Determine the [x, y] coordinate at the center of the cell enclosing the given text.  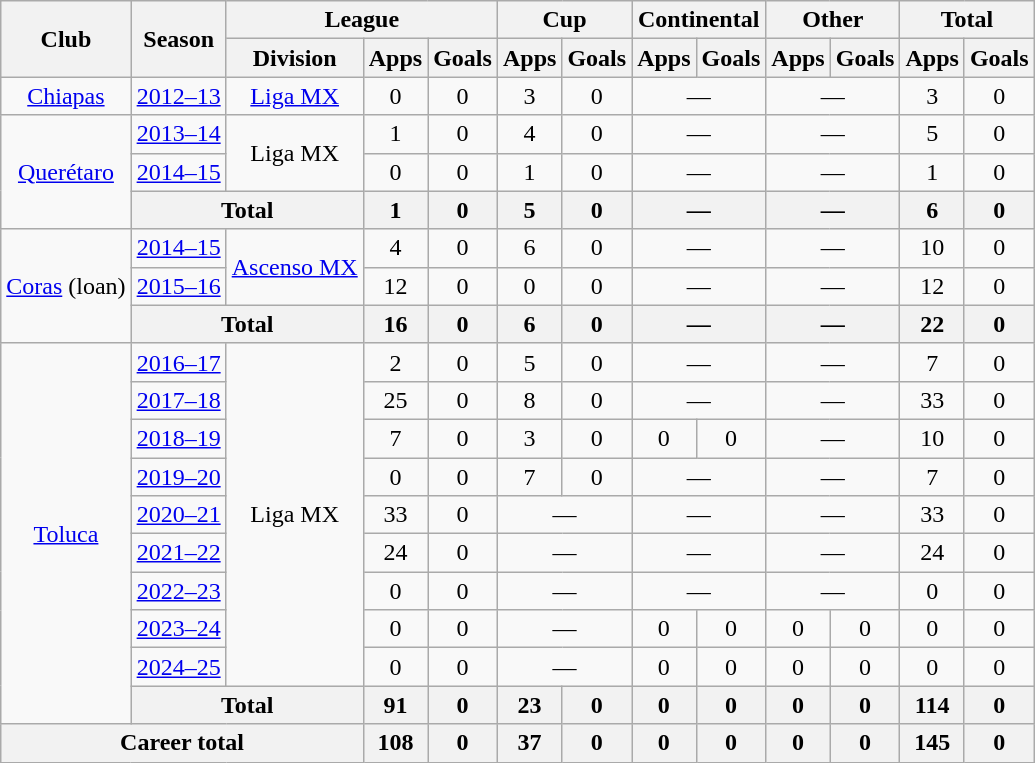
8 [529, 400]
2013–14 [178, 134]
Continental [699, 20]
Toluca [66, 534]
37 [529, 743]
Season [178, 39]
2021–22 [178, 553]
108 [395, 743]
2016–17 [178, 362]
2 [395, 362]
Club [66, 39]
Chiapas [66, 96]
22 [932, 324]
Coras (loan) [66, 286]
2020–21 [178, 515]
2018–19 [178, 438]
2012–13 [178, 96]
114 [932, 705]
League [362, 20]
91 [395, 705]
2015–16 [178, 286]
23 [529, 705]
2024–25 [178, 667]
Cup [564, 20]
Ascenso MX [294, 267]
Career total [182, 743]
2019–20 [178, 477]
2017–18 [178, 400]
Division [294, 58]
2023–24 [178, 629]
Querétaro [66, 172]
2022–23 [178, 591]
25 [395, 400]
145 [932, 743]
16 [395, 324]
Other [833, 20]
